Locate the cell with the specified text and output its (X, Y) center coordinate. 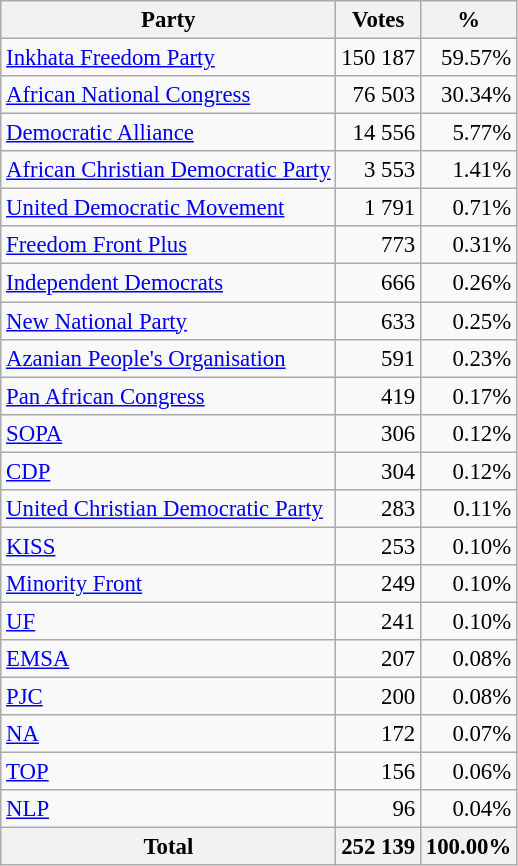
249 (378, 584)
0.23% (469, 358)
150 187 (378, 58)
Democratic Alliance (168, 133)
283 (378, 509)
1 791 (378, 208)
0.11% (469, 509)
0.17% (469, 396)
304 (378, 471)
241 (378, 621)
Total (168, 847)
African National Congress (168, 95)
Votes (378, 20)
156 (378, 772)
NLP (168, 809)
Azanian People's Organisation (168, 358)
Party (168, 20)
% (469, 20)
TOP (168, 772)
0.25% (469, 321)
633 (378, 321)
773 (378, 245)
United Christian Democratic Party (168, 509)
Freedom Front Plus (168, 245)
591 (378, 358)
59.57% (469, 58)
100.00% (469, 847)
0.71% (469, 208)
252 139 (378, 847)
SOPA (168, 433)
KISS (168, 546)
0.06% (469, 772)
UF (168, 621)
0.04% (469, 809)
207 (378, 659)
Pan African Congress (168, 396)
African Christian Democratic Party (168, 170)
Inkhata Freedom Party (168, 58)
0.07% (469, 734)
1.41% (469, 170)
United Democratic Movement (168, 208)
3 553 (378, 170)
30.34% (469, 95)
172 (378, 734)
666 (378, 283)
CDP (168, 471)
New National Party (168, 321)
96 (378, 809)
253 (378, 546)
200 (378, 697)
419 (378, 396)
14 556 (378, 133)
Minority Front (168, 584)
76 503 (378, 95)
EMSA (168, 659)
Independent Democrats (168, 283)
NA (168, 734)
306 (378, 433)
0.26% (469, 283)
0.31% (469, 245)
PJC (168, 697)
5.77% (469, 133)
